For the text-containing cell, return its midpoint in [x, y] coordinate format. 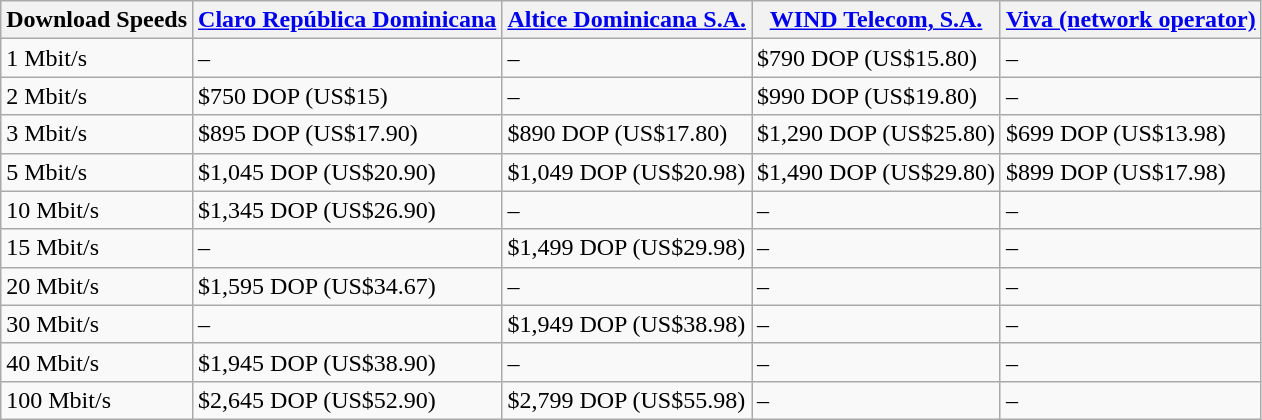
10 Mbit/s [97, 210]
$990 DOP (US$19.80) [876, 96]
$750 DOP (US$15) [348, 96]
$1,490 DOP (US$29.80) [876, 172]
2 Mbit/s [97, 96]
3 Mbit/s [97, 134]
$699 DOP (US$13.98) [1130, 134]
$895 DOP (US$17.90) [348, 134]
$1,499 DOP (US$29.98) [627, 248]
$1,949 DOP (US$38.98) [627, 324]
Altice Dominicana S.A. [627, 20]
$1,045 DOP (US$20.90) [348, 172]
20 Mbit/s [97, 286]
$1,049 DOP (US$20.98) [627, 172]
1 Mbit/s [97, 58]
$790 DOP (US$15.80) [876, 58]
$1,345 DOP (US$26.90) [348, 210]
$1,945 DOP (US$38.90) [348, 362]
Claro República Dominicana [348, 20]
$899 DOP (US$17.98) [1130, 172]
5 Mbit/s [97, 172]
$2,799 DOP (US$55.98) [627, 400]
$1,595 DOP (US$34.67) [348, 286]
$2,645 DOP (US$52.90) [348, 400]
15 Mbit/s [97, 248]
30 Mbit/s [97, 324]
100 Mbit/s [97, 400]
Viva (network operator) [1130, 20]
40 Mbit/s [97, 362]
$1,290 DOP (US$25.80) [876, 134]
Download Speeds [97, 20]
WIND Telecom, S.A. [876, 20]
$890 DOP (US$17.80) [627, 134]
